Locate the cell with the specified text and output its [X, Y] center coordinate. 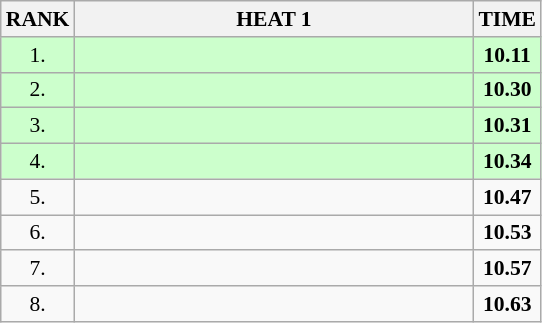
10.31 [507, 126]
10.57 [507, 269]
10.53 [507, 233]
3. [38, 126]
4. [38, 162]
10.47 [507, 197]
10.11 [507, 55]
5. [38, 197]
TIME [507, 19]
1. [38, 55]
10.30 [507, 90]
6. [38, 233]
2. [38, 90]
7. [38, 269]
HEAT 1 [274, 19]
8. [38, 304]
10.63 [507, 304]
10.34 [507, 162]
RANK [38, 19]
